Extract the [X, Y] coordinate from the center of the cell holding the provided text.  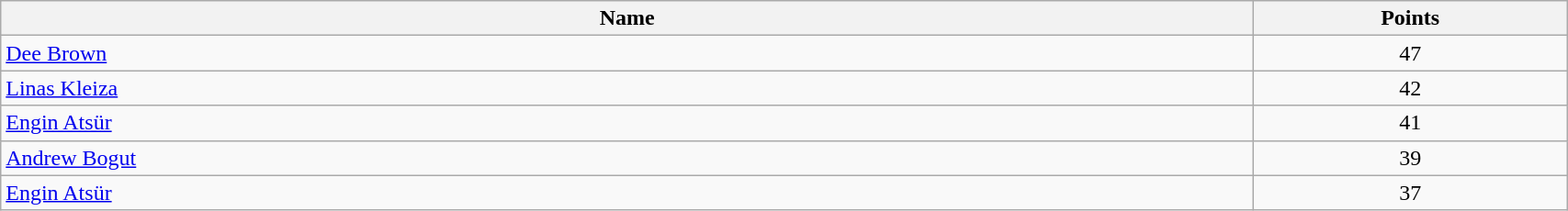
Linas Kleiza [627, 88]
37 [1411, 193]
Andrew Bogut [627, 158]
Name [627, 18]
39 [1411, 158]
Points [1411, 18]
42 [1411, 88]
47 [1411, 53]
41 [1411, 123]
Dee Brown [627, 53]
